Search for the cell housing the specified text and yield its [x, y] center coordinate. 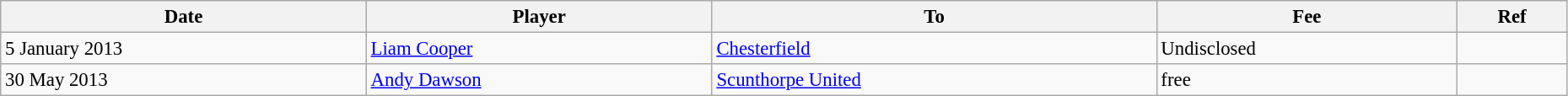
To [935, 17]
Fee [1307, 17]
Scunthorpe United [935, 80]
Date [184, 17]
Chesterfield [935, 49]
free [1307, 80]
30 May 2013 [184, 80]
Andy Dawson [539, 80]
Liam Cooper [539, 49]
5 January 2013 [184, 49]
Undisclosed [1307, 49]
Ref [1512, 17]
Player [539, 17]
